Find where the given text appears and provide that cell's center as [x, y] coordinate. 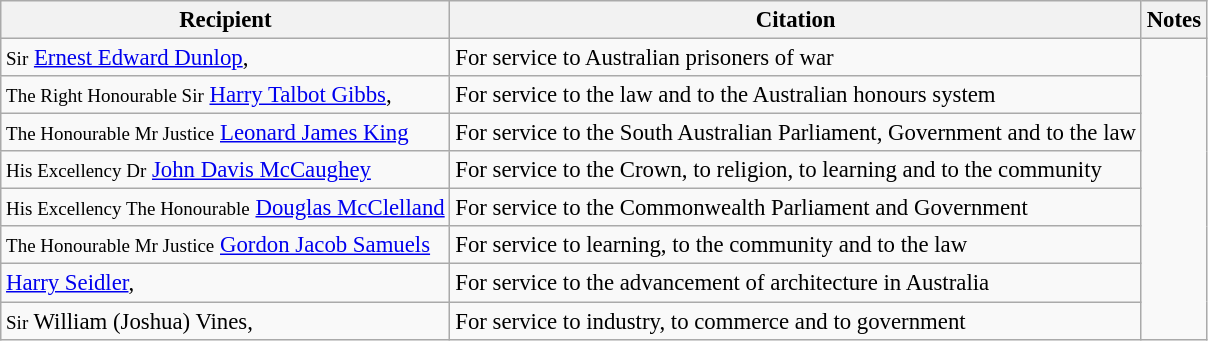
His Excellency The Honourable Douglas McClelland [226, 208]
Recipient [226, 20]
The Honourable Mr Justice Leonard James King [226, 133]
For service to learning, to the community and to the law [796, 245]
The Honourable Mr Justice Gordon Jacob Samuels [226, 245]
For service to the Commonwealth Parliament and Government [796, 208]
Sir William (Joshua) Vines, [226, 321]
His Excellency Dr John Davis McCaughey [226, 170]
For service to Australian prisoners of war [796, 58]
Sir Ernest Edward Dunlop, [226, 58]
Notes [1174, 20]
For service to industry, to commerce and to government [796, 321]
Harry Seidler, [226, 283]
For service to the advancement of architecture in Australia [796, 283]
Citation [796, 20]
For service to the Crown, to religion, to learning and to the community [796, 170]
The Right Honourable Sir Harry Talbot Gibbs, [226, 95]
For service to the law and to the Australian honours system [796, 95]
For service to the South Australian Parliament, Government and to the law [796, 133]
